Locate the cell with the specified text and output its [X, Y] center coordinate. 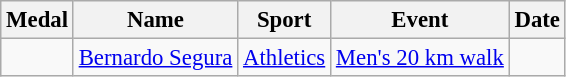
Date [537, 20]
Sport [284, 20]
Name [155, 20]
Medal [38, 20]
Event [420, 20]
Athletics [284, 58]
Men's 20 km walk [420, 58]
Bernardo Segura [155, 58]
